Scan for the cell matching the given text and deliver its (X, Y) coordinate at center. 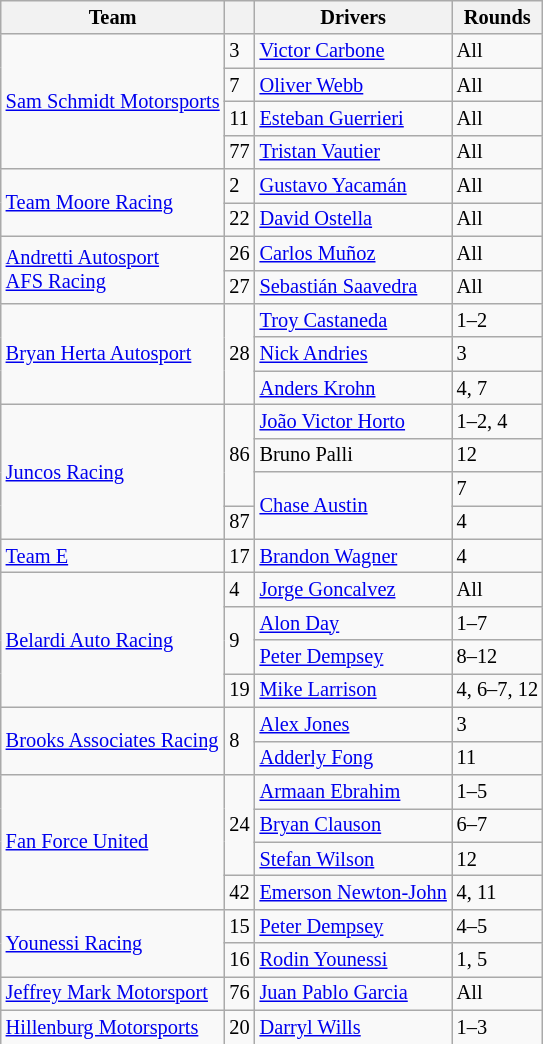
Drivers (354, 17)
4, 7 (498, 388)
David Ostella (354, 219)
Juan Pablo Garcia (354, 993)
Chase Austin (354, 506)
Stefan Wilson (354, 859)
87 (240, 522)
20 (240, 1027)
76 (240, 993)
Brooks Associates Racing (113, 740)
17 (240, 556)
86 (240, 454)
1–7 (498, 623)
Andretti AutosportAFS Racing (113, 270)
22 (240, 219)
Emerson Newton-John (354, 892)
8 (240, 740)
Gustavo Yacamán (354, 186)
1–2 (498, 320)
Brandon Wagner (354, 556)
Juncos Racing (113, 472)
1–5 (498, 791)
Esteban Guerrieri (354, 118)
2 (240, 186)
15 (240, 926)
24 (240, 824)
Troy Castaneda (354, 320)
6–7 (498, 825)
Bryan Clauson (354, 825)
4, 11 (498, 892)
27 (240, 287)
4–5 (498, 926)
Victor Carbone (354, 51)
77 (240, 152)
Jeffrey Mark Motorsport (113, 993)
26 (240, 253)
8–12 (498, 657)
Sebastián Saavedra (354, 287)
Adderly Fong (354, 758)
28 (240, 354)
Team (113, 17)
1–2, 4 (498, 421)
Rodin Younessi (354, 960)
Mike Larrison (354, 690)
Armaan Ebrahim (354, 791)
Alex Jones (354, 724)
Alon Day (354, 623)
19 (240, 690)
Bruno Palli (354, 455)
Younessi Racing (113, 942)
Anders Krohn (354, 388)
1–3 (498, 1027)
Belardi Auto Racing (113, 640)
Carlos Muñoz (354, 253)
Oliver Webb (354, 85)
Sam Schmidt Motorsports (113, 102)
Fan Force United (113, 842)
Tristan Vautier (354, 152)
Hillenburg Motorsports (113, 1027)
Nick Andries (354, 354)
João Victor Horto (354, 421)
16 (240, 960)
Darryl Wills (354, 1027)
Rounds (498, 17)
42 (240, 892)
1, 5 (498, 960)
4, 6–7, 12 (498, 690)
Team Moore Racing (113, 202)
Team E (113, 556)
Bryan Herta Autosport (113, 354)
Jorge Goncalvez (354, 589)
9 (240, 640)
